Return the (X, Y) coordinate for the center point of the cell that contains the specified text.  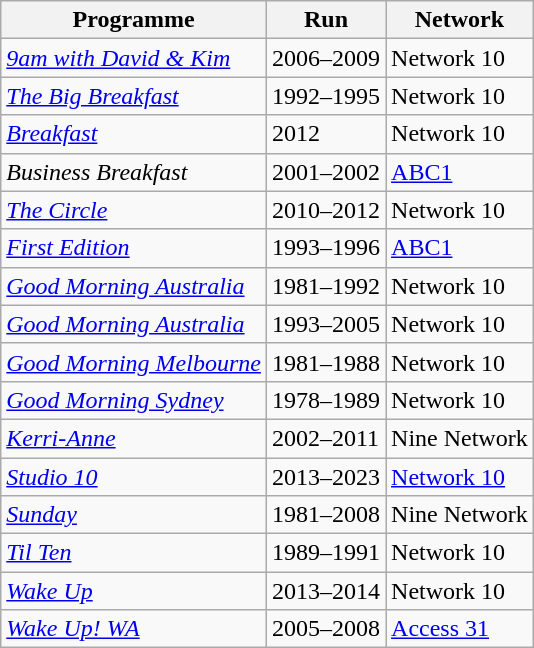
Kerri-Anne (134, 438)
Business Breakfast (134, 172)
Studio 10 (134, 477)
Network (460, 20)
2002–2011 (326, 438)
Access 31 (460, 629)
1993–1996 (326, 248)
Programme (134, 20)
2012 (326, 134)
1981–1988 (326, 362)
Wake Up! WA (134, 629)
2013–2014 (326, 591)
The Circle (134, 210)
1978–1989 (326, 400)
Run (326, 20)
1981–1992 (326, 286)
1981–2008 (326, 515)
First Edition (134, 248)
1993–2005 (326, 324)
9am with David & Kim (134, 58)
2005–2008 (326, 629)
2006–2009 (326, 58)
2010–2012 (326, 210)
Wake Up (134, 591)
Good Morning Sydney (134, 400)
Til Ten (134, 553)
2001–2002 (326, 172)
Good Morning Melbourne (134, 362)
1989–1991 (326, 553)
1992–1995 (326, 96)
Breakfast (134, 134)
Sunday (134, 515)
2013–2023 (326, 477)
The Big Breakfast (134, 96)
